Locate the cell with the specified text and output its (X, Y) center coordinate. 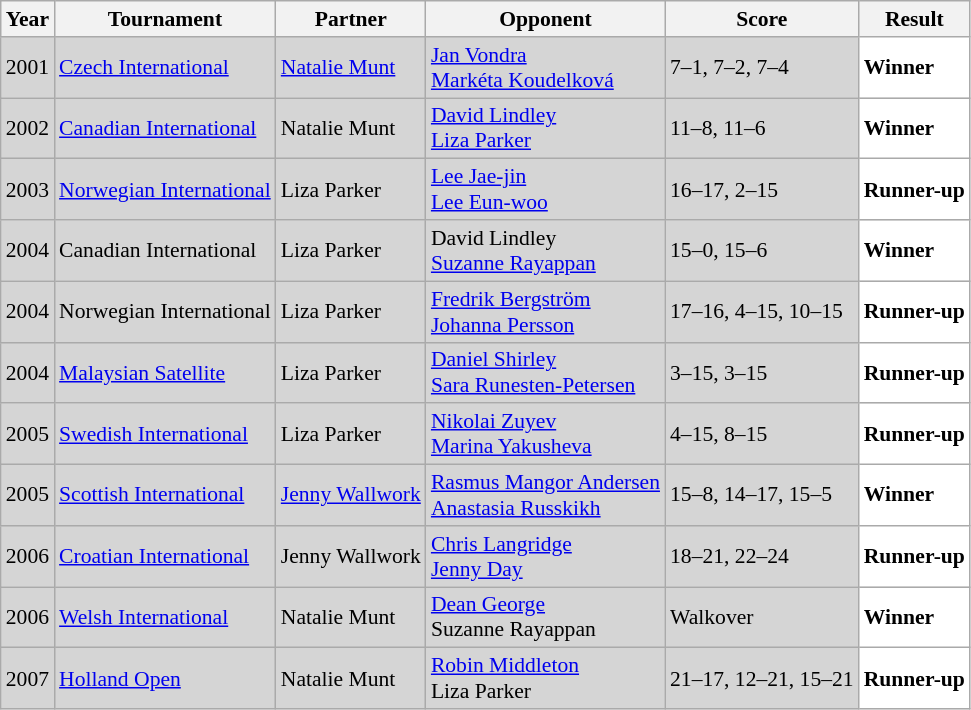
Malaysian Satellite (165, 372)
Welsh International (165, 618)
Chris Langridge Jenny Day (546, 556)
3–15, 3–15 (762, 372)
Scottish International (165, 496)
2007 (28, 678)
16–17, 2–15 (762, 190)
Croatian International (165, 556)
4–15, 8–15 (762, 434)
Daniel Shirley Sara Runesten-Petersen (546, 372)
David Lindley Suzanne Rayappan (546, 250)
Score (762, 19)
Robin Middleton Liza Parker (546, 678)
Opponent (546, 19)
Nikolai Zuyev Marina Yakusheva (546, 434)
Holland Open (165, 678)
Tournament (165, 19)
15–8, 14–17, 15–5 (762, 496)
David Lindley Liza Parker (546, 128)
2001 (28, 68)
Partner (351, 19)
Czech International (165, 68)
Lee Jae-jin Lee Eun-woo (546, 190)
Result (914, 19)
18–21, 22–24 (762, 556)
Dean George Suzanne Rayappan (546, 618)
21–17, 12–21, 15–21 (762, 678)
2003 (28, 190)
Rasmus Mangor Andersen Anastasia Russkikh (546, 496)
7–1, 7–2, 7–4 (762, 68)
Fredrik Bergström Johanna Persson (546, 312)
Swedish International (165, 434)
2002 (28, 128)
Year (28, 19)
11–8, 11–6 (762, 128)
15–0, 15–6 (762, 250)
Walkover (762, 618)
Jan Vondra Markéta Koudelková (546, 68)
17–16, 4–15, 10–15 (762, 312)
